Scan for the cell matching the given text and deliver its [x, y] coordinate at center. 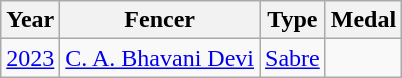
Fencer [160, 20]
2023 [30, 58]
Sabre [293, 58]
Medal [363, 20]
Type [293, 20]
C. A. Bhavani Devi [160, 58]
Year [30, 20]
